Provide the [X, Y] coordinate of the cell's center where the given text is located.  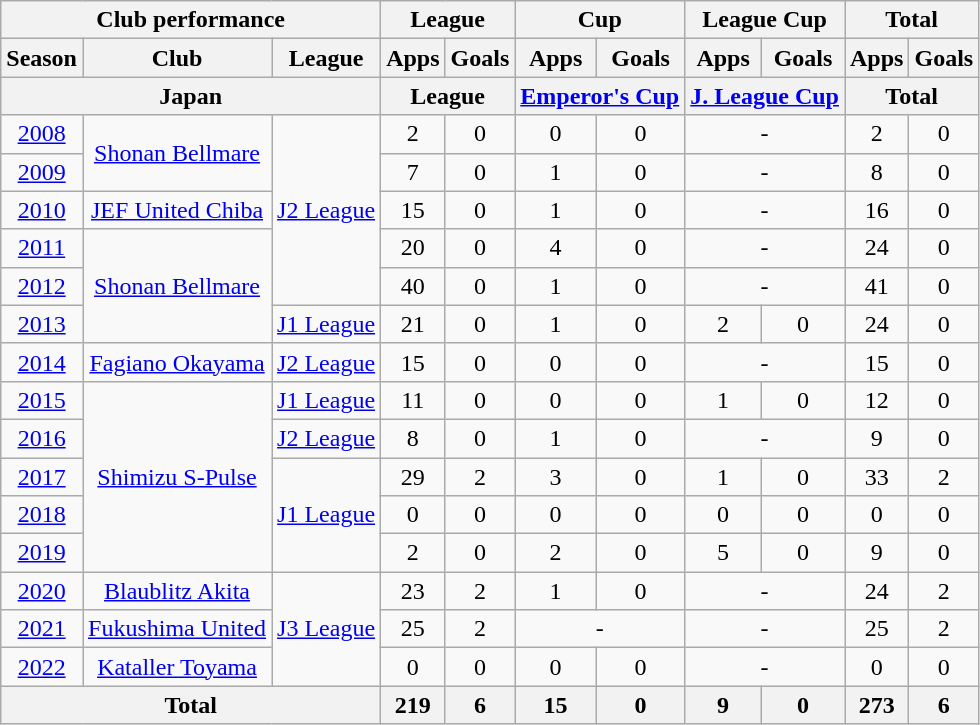
Japan [191, 96]
JEF United Chiba [176, 210]
273 [876, 705]
Emperor's Cup [600, 96]
Blaublitz Akita [176, 591]
7 [413, 172]
League Cup [765, 20]
2008 [42, 134]
2021 [42, 629]
41 [876, 286]
J3 League [326, 629]
2011 [42, 248]
2019 [42, 553]
Club performance [191, 20]
12 [876, 400]
29 [413, 477]
2018 [42, 515]
2013 [42, 324]
2017 [42, 477]
Shimizu S-Pulse [176, 476]
2015 [42, 400]
Fagiano Okayama [176, 362]
Season [42, 58]
2010 [42, 210]
Fukushima United [176, 629]
2009 [42, 172]
40 [413, 286]
4 [556, 248]
3 [556, 477]
Kataller Toyama [176, 667]
219 [413, 705]
16 [876, 210]
33 [876, 477]
2012 [42, 286]
Club [176, 58]
2022 [42, 667]
Cup [600, 20]
23 [413, 591]
11 [413, 400]
2020 [42, 591]
20 [413, 248]
2016 [42, 438]
J. League Cup [765, 96]
2014 [42, 362]
21 [413, 324]
5 [724, 553]
